Detect which cell encompasses the target text, then output its (X, Y) center coordinate. 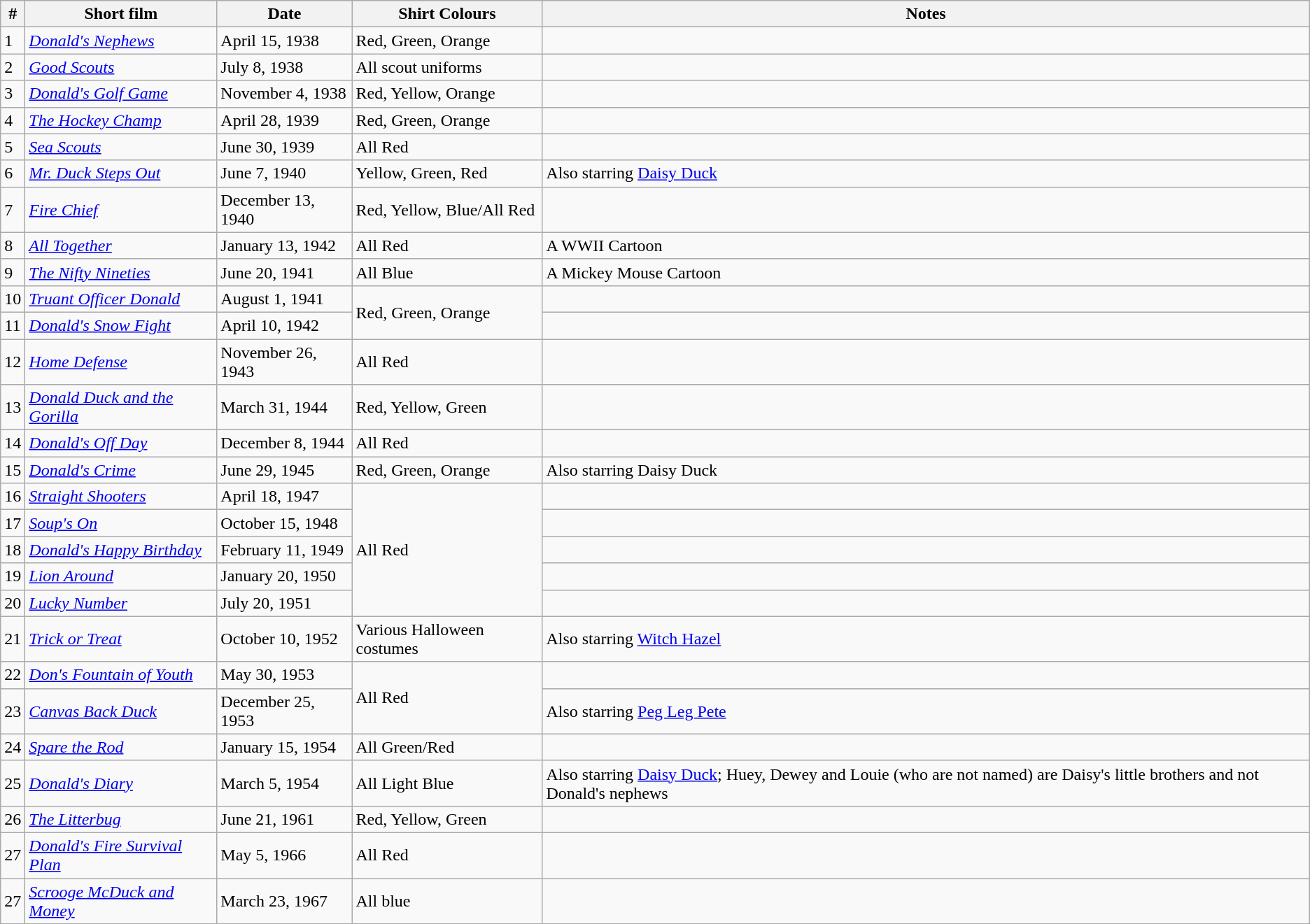
June 21, 1961 (284, 819)
Donald's Crime (121, 470)
April 15, 1938 (284, 41)
Straight Shooters (121, 497)
Donald's Fire Survival Plan (121, 855)
May 30, 1953 (284, 675)
Donald's Happy Birthday (121, 550)
20 (13, 603)
March 23, 1967 (284, 901)
May 5, 1966 (284, 855)
January 15, 1954 (284, 747)
All Light Blue (447, 783)
9 (13, 272)
December 25, 1953 (284, 711)
All Together (121, 246)
Various Halloween costumes (447, 639)
Date (284, 14)
All scout uniforms (447, 67)
December 13, 1940 (284, 210)
11 (13, 325)
18 (13, 550)
Shirt Colours (447, 14)
June 30, 1939 (284, 147)
All Blue (447, 272)
Lucky Number (121, 603)
Also starring Witch Hazel (926, 639)
Sea Scouts (121, 147)
5 (13, 147)
17 (13, 523)
Notes (926, 14)
Soup's On (121, 523)
Don's Fountain of Youth (121, 675)
Also starring Peg Leg Pete (926, 711)
A Mickey Mouse Cartoon (926, 272)
Red, Yellow, Orange (447, 94)
7 (13, 210)
All Green/Red (447, 747)
Donald's Off Day (121, 443)
December 8, 1944 (284, 443)
3 (13, 94)
15 (13, 470)
January 13, 1942 (284, 246)
Spare the Rod (121, 747)
10 (13, 299)
26 (13, 819)
Good Scouts (121, 67)
Short film (121, 14)
April 28, 1939 (284, 120)
1 (13, 41)
Lion Around (121, 576)
Home Defense (121, 361)
March 5, 1954 (284, 783)
6 (13, 173)
Donald's Golf Game (121, 94)
July 20, 1951 (284, 603)
Red, Yellow, Blue/All Red (447, 210)
October 15, 1948 (284, 523)
8 (13, 246)
13 (13, 407)
April 10, 1942 (284, 325)
21 (13, 639)
16 (13, 497)
# (13, 14)
April 18, 1947 (284, 497)
June 29, 1945 (284, 470)
October 10, 1952 (284, 639)
November 4, 1938 (284, 94)
The Litterbug (121, 819)
June 7, 1940 (284, 173)
June 20, 1941 (284, 272)
19 (13, 576)
14 (13, 443)
A WWII Cartoon (926, 246)
Mr. Duck Steps Out (121, 173)
2 (13, 67)
Also starring Daisy Duck; Huey, Dewey and Louie (who are not named) are Daisy's little brothers and not Donald's nephews (926, 783)
Donald Duck and the Gorilla (121, 407)
The Hockey Champ (121, 120)
Trick or Treat (121, 639)
August 1, 1941 (284, 299)
July 8, 1938 (284, 67)
Yellow, Green, Red (447, 173)
November 26, 1943 (284, 361)
Donald's Diary (121, 783)
February 11, 1949 (284, 550)
Truant Officer Donald (121, 299)
24 (13, 747)
Canvas Back Duck (121, 711)
March 31, 1944 (284, 407)
4 (13, 120)
25 (13, 783)
Fire Chief (121, 210)
Donald's Snow Fight (121, 325)
All blue (447, 901)
22 (13, 675)
23 (13, 711)
Donald's Nephews (121, 41)
January 20, 1950 (284, 576)
12 (13, 361)
Scrooge McDuck and Money (121, 901)
The Nifty Nineties (121, 272)
